Return (x, y) of the center of cell containing provided text 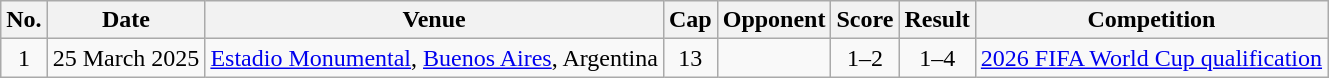
1–2 (865, 58)
Venue (434, 20)
2026 FIFA World Cup qualification (1151, 58)
No. (24, 20)
13 (690, 58)
Date (126, 20)
Result (937, 20)
Competition (1151, 20)
Estadio Monumental, Buenos Aires, Argentina (434, 58)
1–4 (937, 58)
Opponent (774, 20)
Score (865, 20)
25 March 2025 (126, 58)
1 (24, 58)
Cap (690, 20)
